Return the [X, Y] coordinate for the center point of the cell that contains the specified text.  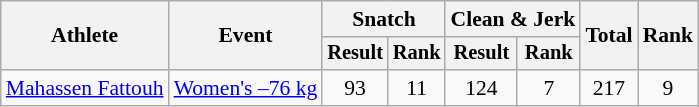
93 [355, 88]
Snatch [384, 19]
Mahassen Fattouh [85, 88]
Athlete [85, 36]
124 [481, 88]
Women's –76 kg [246, 88]
9 [668, 88]
Clean & Jerk [512, 19]
Total [608, 36]
Event [246, 36]
7 [548, 88]
217 [608, 88]
11 [417, 88]
